Identify which cell holds the provided text, then report its [x, y] central coordinate. 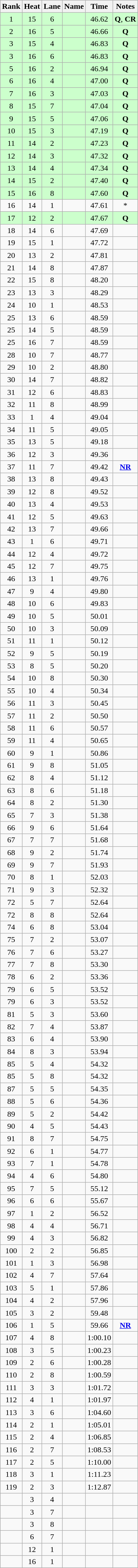
48.82 [99, 380]
1:00.28 [99, 1363]
49.04 [99, 417]
Time [99, 7]
51.30 [99, 803]
48.77 [99, 355]
53.90 [99, 1039]
33 [11, 417]
97 [11, 1213]
51.18 [99, 790]
101 [11, 1263]
94 [11, 1176]
89 [11, 1114]
62 [11, 778]
1:00.59 [99, 1375]
82 [11, 1027]
51.68 [99, 840]
49.63 [99, 516]
48.83 [99, 392]
54 [11, 678]
50.30 [99, 678]
110 [11, 1375]
41 [11, 516]
48.29 [99, 293]
49.66 [99, 529]
53.60 [99, 1014]
52.03 [99, 877]
51.74 [99, 852]
53.94 [99, 1052]
35 [11, 442]
57.64 [99, 1275]
56.82 [99, 1238]
49.83 [99, 604]
51.64 [99, 828]
46.66 [99, 31]
1:01.72 [99, 1388]
Rank [11, 7]
49.18 [99, 442]
75 [11, 939]
54.35 [99, 1089]
109 [11, 1363]
44 [11, 554]
60 [11, 753]
56.52 [99, 1213]
59.66 [99, 1325]
49.42 [99, 467]
Lane [52, 7]
49.43 [99, 479]
53.36 [99, 977]
55 [11, 691]
51.05 [99, 766]
28 [11, 355]
67 [11, 840]
52 [11, 653]
54.43 [99, 1126]
19 [11, 243]
93 [11, 1164]
48.53 [99, 305]
Heat [32, 7]
48 [11, 604]
83 [11, 1039]
38 [11, 479]
100 [11, 1251]
24 [11, 305]
56 [11, 703]
50.65 [99, 740]
30 [11, 380]
51 [11, 641]
53.87 [99, 1027]
Q, CR [125, 19]
66 [11, 828]
49.76 [99, 579]
117 [11, 1462]
54.77 [99, 1151]
69 [11, 865]
54.78 [99, 1164]
Name [74, 7]
43 [11, 541]
18 [11, 230]
84 [11, 1052]
50.19 [99, 653]
1:05.01 [99, 1425]
50.57 [99, 728]
53.30 [99, 965]
59 [11, 740]
50.50 [99, 716]
51.12 [99, 778]
119 [11, 1487]
47.61 [99, 206]
49.71 [99, 541]
53.27 [99, 952]
103 [11, 1288]
47.23 [99, 143]
21 [11, 268]
99 [11, 1238]
88 [11, 1101]
47.60 [99, 193]
53 [11, 666]
50.45 [99, 703]
1:01.97 [99, 1400]
116 [11, 1450]
87 [11, 1089]
48.20 [99, 280]
1:11.23 [99, 1475]
47.34 [99, 168]
57.86 [99, 1288]
45 [11, 566]
51.38 [99, 815]
98 [11, 1226]
49 [11, 616]
39 [11, 492]
49.80 [99, 591]
104 [11, 1300]
50 [11, 629]
61 [11, 766]
95 [11, 1189]
49.05 [99, 430]
47.72 [99, 243]
53.07 [99, 939]
52.32 [99, 890]
74 [11, 927]
1:06.85 [99, 1437]
1:08.53 [99, 1450]
91 [11, 1138]
46.62 [99, 19]
105 [11, 1313]
47 [11, 591]
1:00.10 [99, 1338]
47.87 [99, 268]
20 [11, 255]
47.06 [99, 118]
46.94 [99, 69]
81 [11, 1014]
114 [11, 1425]
57 [11, 716]
47.40 [99, 181]
22 [11, 280]
56.85 [99, 1251]
50.09 [99, 629]
108 [11, 1350]
50.01 [99, 616]
47.00 [99, 81]
17 [11, 218]
49.72 [99, 554]
42 [11, 529]
* [125, 206]
53.04 [99, 927]
54.42 [99, 1114]
113 [11, 1412]
47.81 [99, 255]
47.03 [99, 93]
112 [11, 1400]
56.71 [99, 1226]
68 [11, 852]
102 [11, 1275]
77 [11, 965]
57.96 [99, 1300]
49.53 [99, 504]
1:04.60 [99, 1412]
96 [11, 1201]
47.32 [99, 156]
40 [11, 504]
36 [11, 454]
64 [11, 803]
54.75 [99, 1138]
90 [11, 1126]
1:10.00 [99, 1462]
65 [11, 815]
78 [11, 977]
49.75 [99, 566]
34 [11, 430]
49.36 [99, 454]
118 [11, 1475]
47.67 [99, 218]
50.86 [99, 753]
50.20 [99, 666]
59.48 [99, 1313]
48.99 [99, 405]
55.12 [99, 1189]
32 [11, 405]
50.34 [99, 691]
31 [11, 392]
63 [11, 790]
106 [11, 1325]
48.80 [99, 367]
47.19 [99, 131]
56.98 [99, 1263]
29 [11, 367]
1:00.23 [99, 1350]
Notes [125, 7]
49.52 [99, 492]
47.69 [99, 230]
46 [11, 579]
23 [11, 293]
51.93 [99, 865]
111 [11, 1388]
50.12 [99, 641]
76 [11, 952]
54.80 [99, 1176]
107 [11, 1338]
55.67 [99, 1201]
54.36 [99, 1101]
37 [11, 467]
71 [11, 890]
115 [11, 1437]
47.04 [99, 106]
1:12.87 [99, 1487]
58 [11, 728]
70 [11, 877]
92 [11, 1151]
